From the cell containing the given text, extract its center point as [x, y] coordinate. 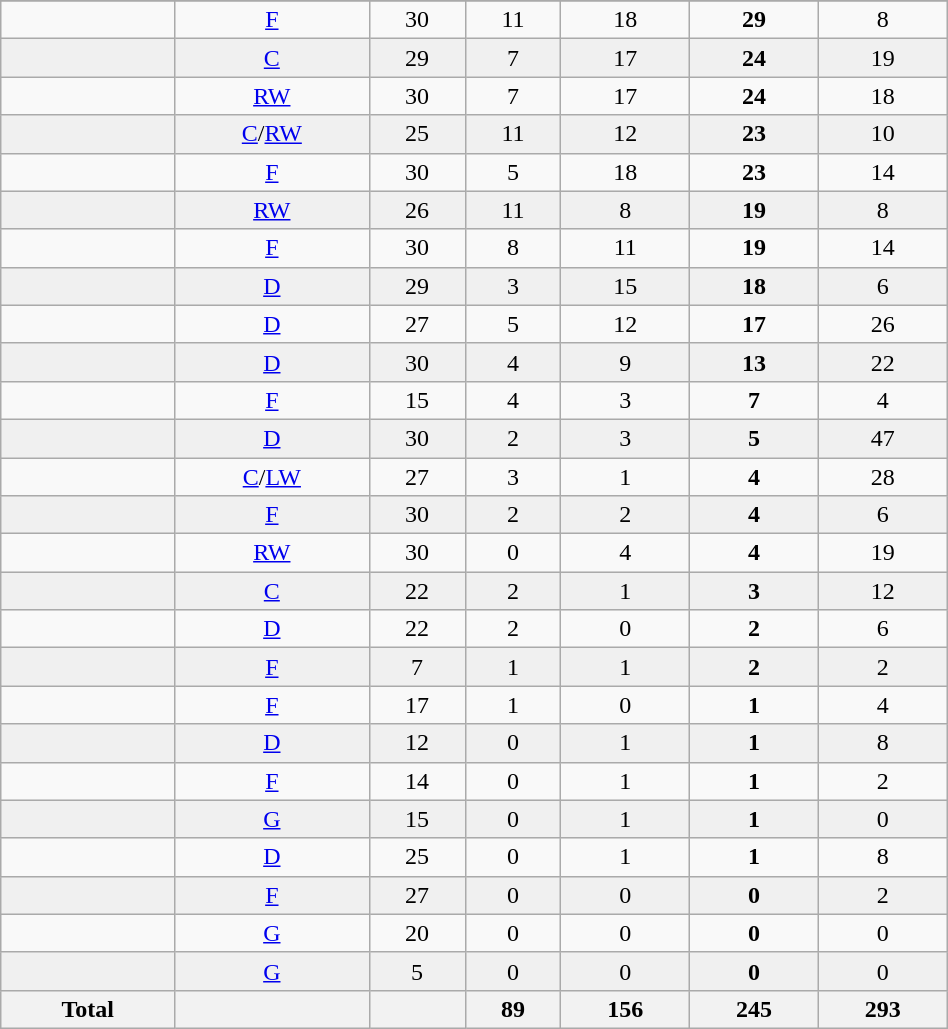
9 [626, 362]
C/LW [272, 477]
Total [88, 1009]
28 [882, 477]
245 [754, 1009]
89 [513, 1009]
10 [882, 134]
156 [626, 1009]
20 [417, 933]
293 [882, 1009]
13 [754, 362]
C/RW [272, 134]
47 [882, 438]
